From the cell containing the given text, extract its center point as [x, y] coordinate. 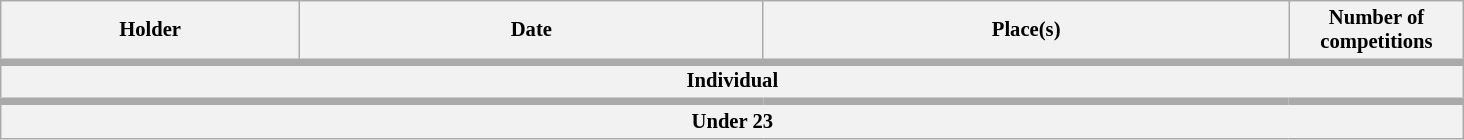
Place(s) [1026, 30]
Under 23 [732, 120]
Date [531, 30]
Holder [150, 30]
Number of competitions [1376, 30]
Individual [732, 81]
